Locate the cell with the specified text and output its (X, Y) center coordinate. 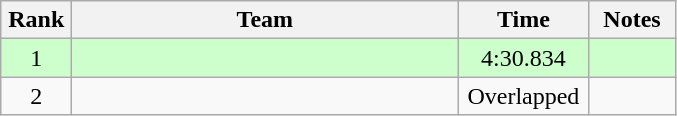
1 (36, 58)
4:30.834 (524, 58)
Team (265, 20)
Overlapped (524, 96)
Notes (632, 20)
Rank (36, 20)
Time (524, 20)
2 (36, 96)
